Search for the cell housing the specified text and yield its (x, y) center coordinate. 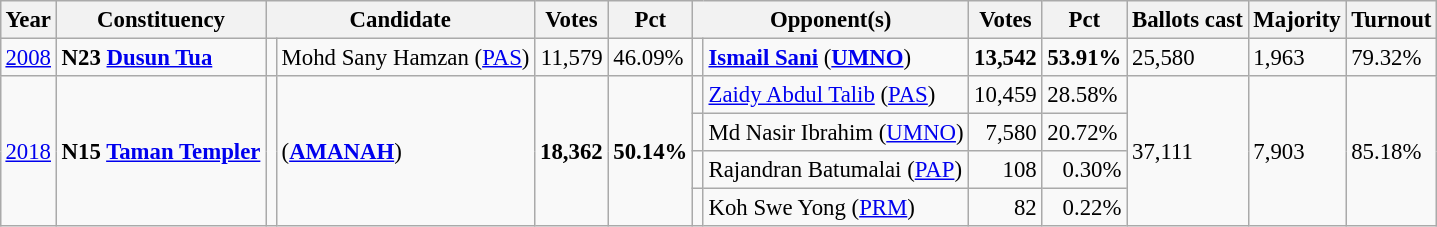
53.91% (1084, 57)
18,362 (572, 151)
85.18% (1392, 151)
46.09% (650, 57)
37,111 (1188, 151)
2018 (28, 151)
Md Nasir Ibrahim (UMNO) (836, 133)
N23 Dusun Tua (160, 57)
Ismail Sani (UMNO) (836, 57)
Rajandran Batumalai (PAP) (836, 170)
(AMANAH) (405, 151)
7,580 (1006, 133)
82 (1006, 208)
Mohd Sany Hamzan (PAS) (405, 57)
N15 Taman Templer (160, 151)
Koh Swe Yong (PRM) (836, 208)
79.32% (1392, 57)
7,903 (1297, 151)
Year (28, 20)
Candidate (400, 20)
11,579 (572, 57)
0.22% (1084, 208)
2008 (28, 57)
Zaidy Abdul Talib (PAS) (836, 95)
13,542 (1006, 57)
28.58% (1084, 95)
50.14% (650, 151)
20.72% (1084, 133)
Ballots cast (1188, 20)
Majority (1297, 20)
108 (1006, 170)
Opponent(s) (831, 20)
0.30% (1084, 170)
Constituency (160, 20)
25,580 (1188, 57)
Turnout (1392, 20)
1,963 (1297, 57)
10,459 (1006, 95)
